Pinpoint the cell where the given text exists, returning its [x, y] midpoint coordinate. 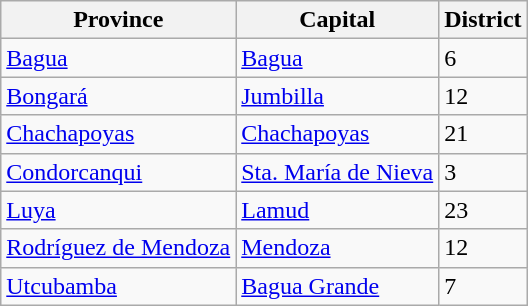
21 [483, 134]
District [483, 20]
Bagua Grande [338, 286]
Rodríguez de Mendoza [118, 248]
23 [483, 210]
Luya [118, 210]
Utcubamba [118, 286]
Bongará [118, 96]
Sta. María de Nieva [338, 172]
Jumbilla [338, 96]
Mendoza [338, 248]
Province [118, 20]
6 [483, 58]
7 [483, 286]
Capital [338, 20]
3 [483, 172]
Condorcanqui [118, 172]
Lamud [338, 210]
